Output the [x, y] coordinate of the center of the cell containing the given text.  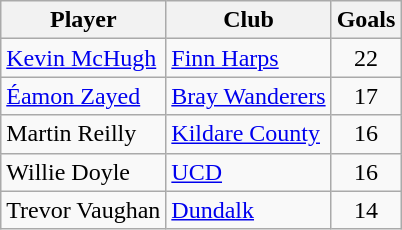
Bray Wanderers [248, 96]
Martin Reilly [84, 134]
Willie Doyle [84, 172]
Goals [366, 20]
Kildare County [248, 134]
Trevor Vaughan [84, 210]
Kevin McHugh [84, 58]
Club [248, 20]
17 [366, 96]
Finn Harps [248, 58]
UCD [248, 172]
Dundalk [248, 210]
Éamon Zayed [84, 96]
14 [366, 210]
22 [366, 58]
Player [84, 20]
